Scan for the cell matching the given text and deliver its (x, y) coordinate at center. 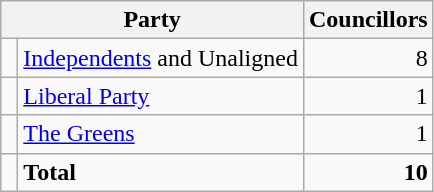
The Greens (161, 134)
Party (152, 20)
10 (368, 172)
Liberal Party (161, 96)
Total (161, 172)
Independents and Unaligned (161, 58)
Councillors (368, 20)
8 (368, 58)
